Locate the cell with the specified text and output its (X, Y) center coordinate. 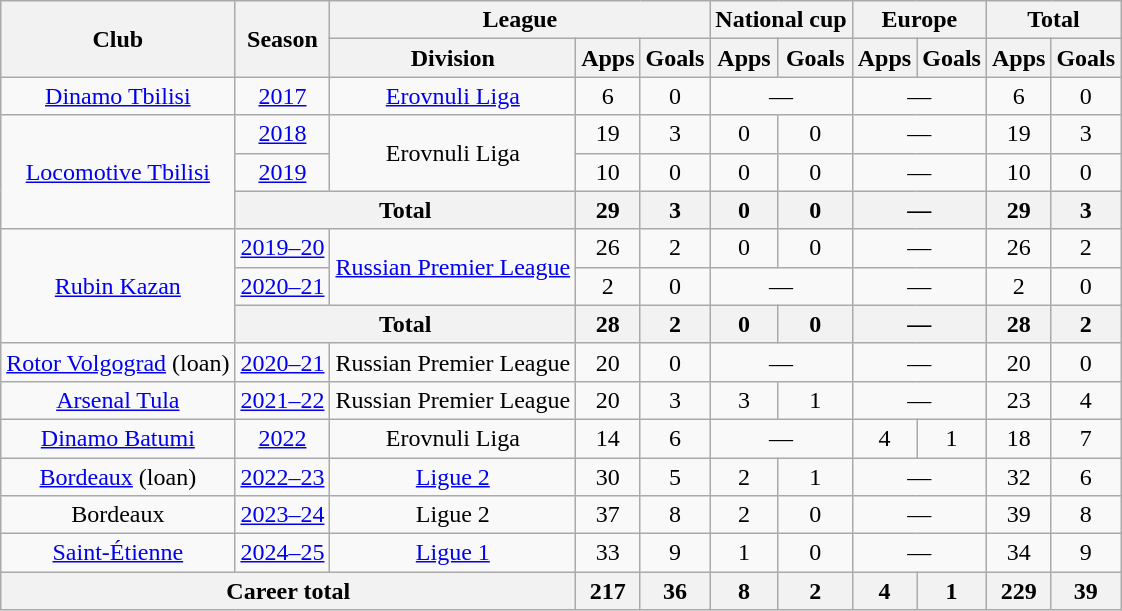
2024–25 (282, 553)
7 (1086, 438)
2022–23 (282, 477)
Europe (919, 20)
5 (675, 477)
2023–24 (282, 515)
Locomotive Tbilisi (118, 172)
Club (118, 39)
14 (608, 438)
18 (1018, 438)
30 (608, 477)
Career total (288, 591)
23 (1018, 400)
Bordeaux (loan) (118, 477)
Bordeaux (118, 515)
Ligue 1 (453, 553)
33 (608, 553)
Rubin Kazan (118, 286)
2018 (282, 134)
National cup (781, 20)
36 (675, 591)
229 (1018, 591)
Arsenal Tula (118, 400)
32 (1018, 477)
2019–20 (282, 248)
37 (608, 515)
Division (453, 58)
Dinamo Batumi (118, 438)
2022 (282, 438)
Season (282, 39)
Dinamo Tbilisi (118, 96)
Saint-Étienne (118, 553)
217 (608, 591)
34 (1018, 553)
Rotor Volgograd (loan) (118, 362)
2019 (282, 172)
2021–22 (282, 400)
League (520, 20)
2017 (282, 96)
